Output the (X, Y) coordinate of the center of the cell containing the given text.  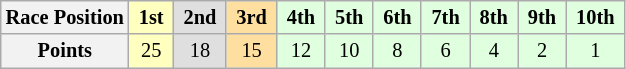
25 (152, 51)
5th (349, 17)
Race Position (65, 17)
Points (65, 51)
6th (397, 17)
1 (595, 51)
18 (200, 51)
7th (445, 17)
10th (595, 17)
8 (397, 51)
10 (349, 51)
8th (494, 17)
2nd (200, 17)
4 (494, 51)
12 (301, 51)
4th (301, 17)
6 (445, 51)
3rd (251, 17)
2 (542, 51)
1st (152, 17)
9th (542, 17)
15 (251, 51)
